Extract the [X, Y] coordinate from the center of the cell holding the provided text.  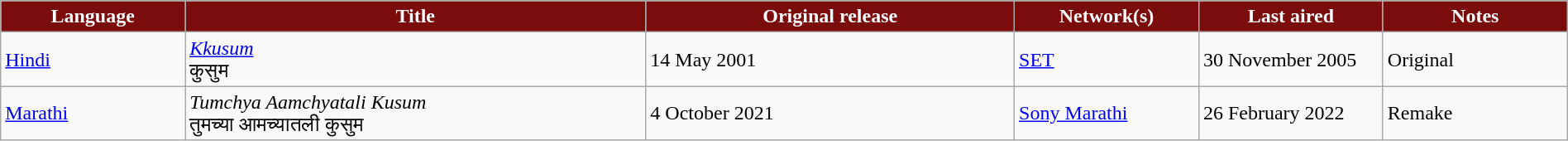
Sony Marathi [1107, 113]
14 May 2001 [830, 60]
Tumchya Aamchyatali Kusum तुमच्या आमच्यातली कुसुम [415, 113]
Hindi [93, 60]
4 October 2021 [830, 113]
Original [1475, 60]
Original release [830, 17]
Last aired [1290, 17]
Title [415, 17]
Remake [1475, 113]
Network(s) [1107, 17]
Kkusum कुसुम [415, 60]
30 November 2005 [1290, 60]
Language [93, 17]
Notes [1475, 17]
26 February 2022 [1290, 113]
Marathi [93, 113]
SET [1107, 60]
